From the cell containing the given text, extract its center point as [x, y] coordinate. 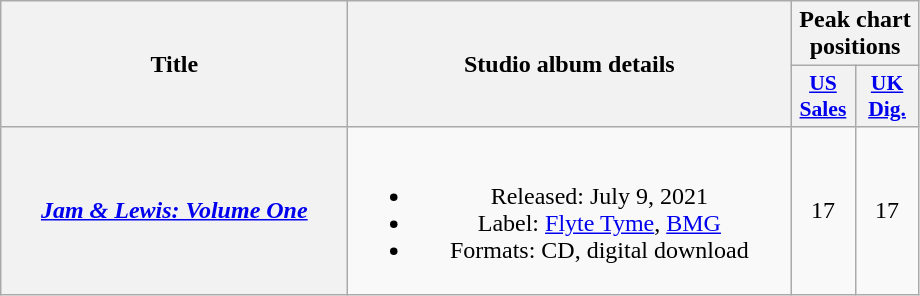
Studio album details [570, 64]
Jam & Lewis: Volume One [174, 210]
Peak chart positions [855, 34]
Released: July 9, 2021Label: Flyte Tyme, BMGFormats: CD, digital download [570, 210]
UK Dig. [887, 96]
Title [174, 64]
US Sales [823, 96]
